Locate the cell with the specified text and output its [x, y] center coordinate. 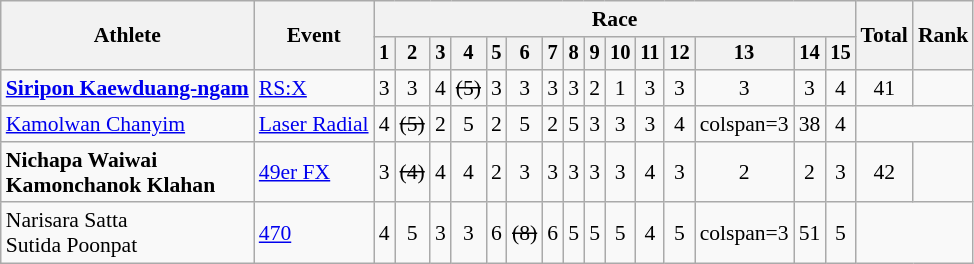
42 [884, 172]
(8) [524, 234]
Kamolwan Chanyim [128, 124]
10 [620, 54]
13 [744, 54]
51 [810, 234]
Nichapa WaiwaiKamonchanok Klahan [128, 172]
49er FX [314, 172]
Narisara SattaSutida Poonpat [128, 234]
9 [594, 54]
Athlete [128, 36]
41 [884, 88]
Event [314, 36]
7 [552, 54]
Race [615, 19]
Rank [944, 36]
38 [810, 124]
Laser Radial [314, 124]
11 [650, 54]
RS:X [314, 88]
470 [314, 234]
8 [574, 54]
Total [884, 36]
15 [840, 54]
14 [810, 54]
12 [679, 54]
Siripon Kaewduang-ngam [128, 88]
(4) [412, 172]
